Return (x, y) of the center of cell containing provided text 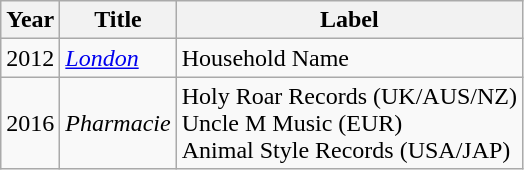
Household Name (349, 58)
Pharmacie (118, 123)
2016 (30, 123)
Title (118, 20)
Holy Roar Records (UK/AUS/NZ)Uncle M Music (EUR)Animal Style Records (USA/JAP) (349, 123)
2012 (30, 58)
London (118, 58)
Label (349, 20)
Year (30, 20)
